Pinpoint the cell where the given text exists, returning its (x, y) midpoint coordinate. 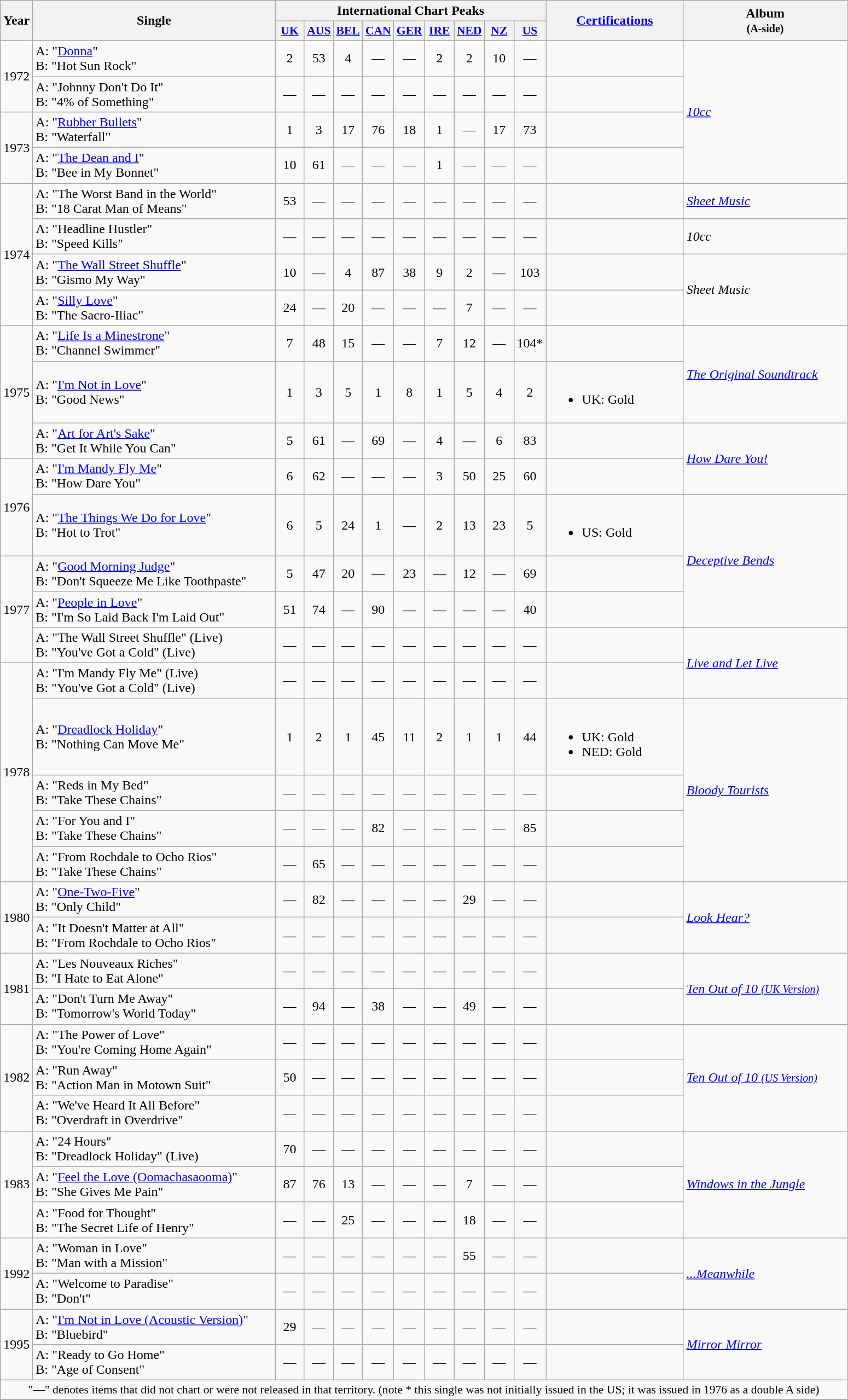
Mirror Mirror (765, 1344)
1976 (16, 507)
A: "I'm Mandy Fly Me" (Live) B: "You've Got a Cold" (Live) (154, 681)
A: "The Things We Do for Love" B: "Hot to Trot" (154, 525)
A: "The Dean and I" B: "Bee in My Bonnet" (154, 165)
AUS (318, 31)
Bloody Tourists (765, 790)
A: "The Wall Street Shuffle" (Live) B: "You've Got a Cold" (Live) (154, 644)
90 (379, 609)
...Meanwhile (765, 1273)
US: Gold (615, 525)
1974 (16, 254)
11 (409, 736)
45 (379, 736)
Certifications (615, 21)
A: "Headline Hustler" B: "Speed Kills" (154, 236)
A: "Woman in Love" B: "Man with a Mission" (154, 1255)
CAN (379, 31)
49 (469, 1007)
1977 (16, 609)
A: "Good Morning Judge" B: "Don't Squeeze Me Like Toothpaste" (154, 573)
1973 (16, 148)
8 (409, 392)
40 (530, 609)
A: "Ready to Go Home" B: "Age of Consent" (154, 1362)
44 (530, 736)
A: "Les Nouveaux Riches" B: "I Hate to Eat Alone" (154, 971)
GER (409, 31)
1980 (16, 917)
A: "Silly Love" B: "The Sacro-Iliac" (154, 307)
A: "It Doesn't Matter at All" B: "From Rochdale to Ocho Rios" (154, 936)
15 (348, 344)
104* (530, 344)
1975 (16, 392)
A: "Don't Turn Me Away" B: "Tomorrow's World Today" (154, 1007)
48 (318, 344)
US (530, 31)
International Chart Peaks (410, 11)
NED (469, 31)
A: "One-Two-Five" B: "Only Child" (154, 899)
A: "From Rochdale to Ocho Rios" B: "Take These Chains" (154, 864)
Deceptive Bends (765, 560)
A: "I'm Not in Love" B: "Good News" (154, 392)
A: "24 Hours" B: "Dreadlock Holiday" (Live) (154, 1149)
NZ (499, 31)
1972 (16, 76)
A: "Food for Thought" B: "The Secret Life of Henry" (154, 1220)
1978 (16, 772)
A: "Johnny Don't Do It" B: "4% of Something" (154, 94)
Ten Out of 10 (US Version) (765, 1078)
The Original Soundtrack (765, 374)
Year (16, 21)
A: "People in Love" B: "I'm So Laid Back I'm Laid Out" (154, 609)
9 (440, 272)
IRE (440, 31)
47 (318, 573)
A: "I'm Mandy Fly Me" B: "How Dare You" (154, 476)
A: "Life Is a Minestrone" B: "Channel Swimmer" (154, 344)
94 (318, 1007)
Windows in the Jungle (765, 1184)
A: "Dreadlock Holiday" B: "Nothing Can Move Me" (154, 736)
Album (A-side) (765, 21)
BEL (348, 31)
Ten Out of 10 (UK Version) (765, 989)
55 (469, 1255)
74 (318, 609)
83 (530, 441)
60 (530, 476)
A: "Reds in My Bed" B: "Take These Chains" (154, 793)
A: "Art for Art's Sake" B: "Get It While You Can" (154, 441)
65 (318, 864)
A: "Donna" B: "Hot Sun Rock" (154, 58)
A: "Feel the Love (Oomachasaooma)" B: "She Gives Me Pain" (154, 1184)
1982 (16, 1078)
1981 (16, 989)
A: "We've Heard It All Before" B: "Overdraft in Overdrive" (154, 1113)
A: "Welcome to Paradise" B: "Don't" (154, 1291)
A: "The Worst Band in the World" B: "18 Carat Man of Means" (154, 201)
Live and Let Live (765, 663)
A: "The Wall Street Shuffle" B: "Gismo My Way" (154, 272)
70 (290, 1149)
UK: Gold (615, 392)
How Dare You! (765, 458)
Look Hear? (765, 917)
A: "Rubber Bullets" B: "Waterfall" (154, 130)
UK: GoldNED: Gold (615, 736)
73 (530, 130)
1983 (16, 1184)
Single (154, 21)
A: "Run Away" B: "Action Man in Motown Suit" (154, 1078)
A: "The Power of Love" B: "You're Coming Home Again" (154, 1042)
62 (318, 476)
A: "I'm Not in Love (Acoustic Version)" B: "Bluebird" (154, 1326)
85 (530, 828)
1995 (16, 1344)
UK (290, 31)
A: "For You and I" B: "Take These Chains" (154, 828)
51 (290, 609)
1992 (16, 1273)
103 (530, 272)
